Return the [x, y] coordinate for the center point of the cell that contains the specified text.  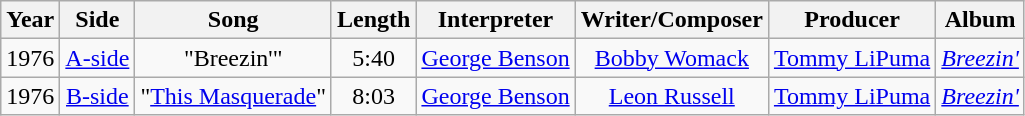
Leon Russell [672, 96]
Producer [852, 20]
8:03 [373, 96]
B-side [98, 96]
Writer/Composer [672, 20]
5:40 [373, 58]
Length [373, 20]
Song [234, 20]
"This Masquerade" [234, 96]
Year [30, 20]
Side [98, 20]
"Breezin'" [234, 58]
A-side [98, 58]
Album [980, 20]
Bobby Womack [672, 58]
Interpreter [496, 20]
